Output the [X, Y] coordinate of the center of the cell containing the given text.  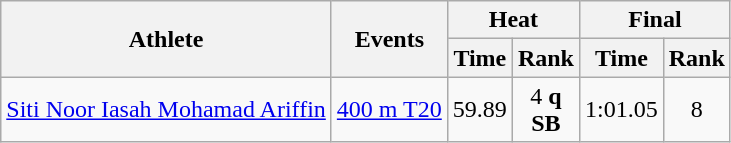
Events [389, 39]
400 m T20 [389, 110]
8 [696, 110]
59.89 [480, 110]
Heat [513, 20]
1:01.05 [621, 110]
Final [654, 20]
4 qSB [546, 110]
Siti Noor Iasah Mohamad Ariffin [166, 110]
Athlete [166, 39]
